Identify which cell holds the provided text, then report its (X, Y) central coordinate. 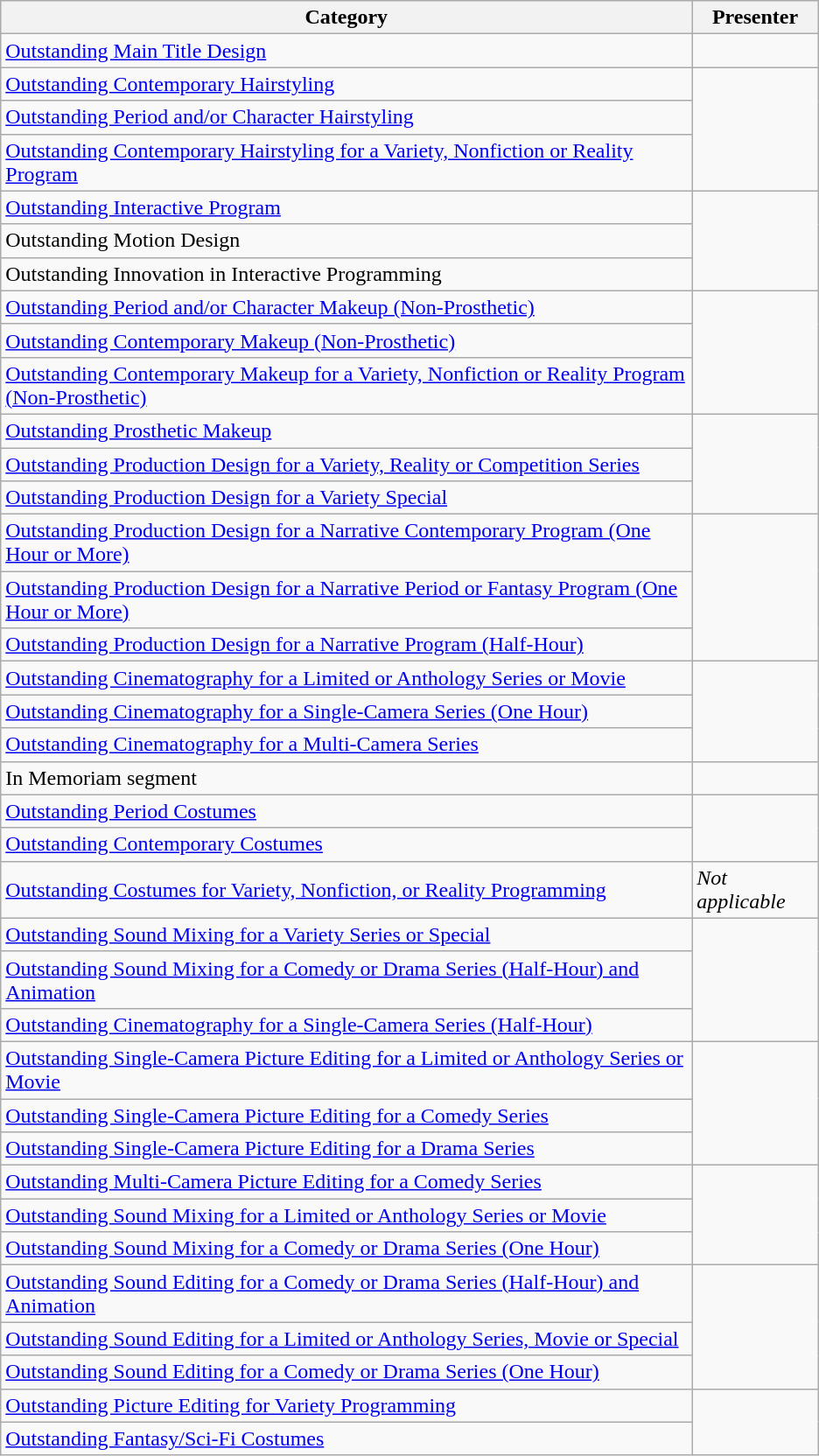
Not applicable (756, 889)
Outstanding Production Design for a Narrative Contemporary Program (One Hour or More) (346, 542)
Outstanding Sound Mixing for a Comedy or Drama Series (One Hour) (346, 1249)
Outstanding Production Design for a Variety Special (346, 498)
Outstanding Main Title Design (346, 51)
Outstanding Single-Camera Picture Editing for a Comedy Series (346, 1116)
Outstanding Contemporary Makeup for a Variety, Nonfiction or Reality Program (Non-Prosthetic) (346, 385)
Outstanding Contemporary Costumes (346, 844)
Outstanding Sound Editing for a Limited or Anthology Series, Movie or Special (346, 1339)
Outstanding Cinematography for a Multi-Camera Series (346, 745)
Outstanding Single-Camera Picture Editing for a Limited or Anthology Series or Movie (346, 1069)
Outstanding Production Design for a Narrative Period or Fantasy Program (One Hour or More) (346, 600)
Outstanding Sound Mixing for a Comedy or Drama Series (Half-Hour) and Animation (346, 980)
Outstanding Costumes for Variety, Nonfiction, or Reality Programming (346, 889)
Outstanding Production Design for a Narrative Program (Half-Hour) (346, 645)
Outstanding Multi-Camera Picture Editing for a Comedy Series (346, 1182)
Outstanding Single-Camera Picture Editing for a Drama Series (346, 1149)
Outstanding Period Costumes (346, 811)
Outstanding Sound Editing for a Comedy or Drama Series (One Hour) (346, 1372)
Outstanding Motion Design (346, 241)
Outstanding Contemporary Hairstyling (346, 84)
Outstanding Contemporary Makeup (Non-Prosthetic) (346, 340)
Outstanding Sound Mixing for a Limited or Anthology Series or Movie (346, 1215)
Category (346, 17)
Outstanding Innovation in Interactive Programming (346, 274)
Outstanding Contemporary Hairstyling for a Variety, Nonfiction or Reality Program (346, 163)
Presenter (756, 17)
Outstanding Sound Editing for a Comedy or Drama Series (Half-Hour) and Animation (346, 1293)
Outstanding Cinematography for a Single-Camera Series (Half-Hour) (346, 1025)
Outstanding Interactive Program (346, 207)
Outstanding Period and/or Character Hairstyling (346, 117)
Outstanding Production Design for a Variety, Reality or Competition Series (346, 465)
In Memoriam segment (346, 778)
Outstanding Sound Mixing for a Variety Series or Special (346, 934)
Outstanding Cinematography for a Single-Camera Series (One Hour) (346, 711)
Outstanding Prosthetic Makeup (346, 430)
Outstanding Picture Editing for Variety Programming (346, 1405)
Outstanding Period and/or Character Makeup (Non-Prosthetic) (346, 307)
Outstanding Cinematography for a Limited or Anthology Series or Movie (346, 678)
Outstanding Fantasy/Sci-Fi Costumes (346, 1438)
